From the cell containing the given text, extract its center point as [x, y] coordinate. 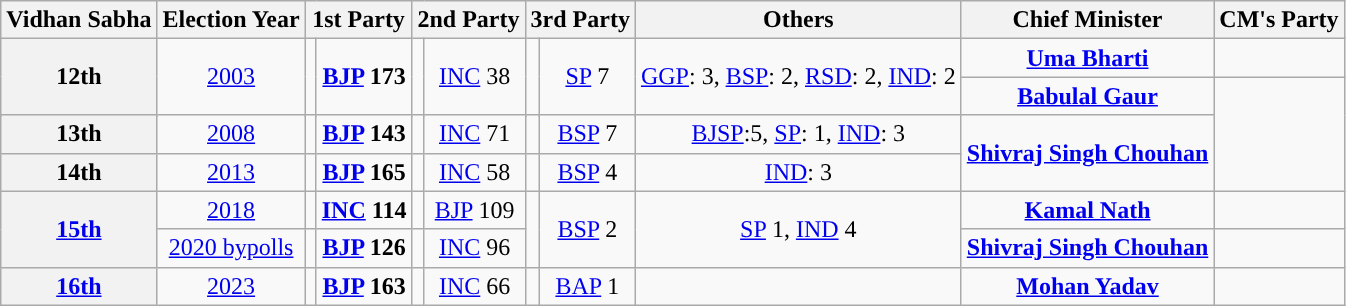
16th [79, 286]
BJP 126 [364, 248]
INC 71 [474, 134]
Uma Bharti [1088, 58]
Vidhan Sabha [79, 20]
Election Year [231, 20]
BSP 2 [587, 229]
Kamal Nath [1088, 210]
BJP 163 [364, 286]
INC 38 [474, 77]
2018 [231, 210]
2013 [231, 172]
1st Party [358, 20]
2008 [231, 134]
BJP 165 [364, 172]
SP 7 [587, 77]
2023 [231, 286]
GGP: 3, BSP: 2, RSD: 2, IND: 2 [798, 77]
13th [79, 134]
Mohan Yadav [1088, 286]
2003 [231, 77]
Babulal Gaur [1088, 96]
IND: 3 [798, 172]
CM's Party [1279, 20]
BJP 143 [364, 134]
INC 96 [474, 248]
BJP 109 [474, 210]
2020 bypolls [231, 248]
14th [79, 172]
BSP 4 [587, 172]
2nd Party [468, 20]
BSP 7 [587, 134]
INC 66 [474, 286]
3rd Party [580, 20]
INC 58 [474, 172]
Chief Minister [1088, 20]
BAP 1 [587, 286]
BJP 173 [364, 77]
BJSP:5, SP: 1, IND: 3 [798, 134]
INC 114 [364, 210]
15th [79, 229]
12th [79, 77]
Others [798, 20]
SP 1, IND 4 [798, 229]
